From the cell containing the given text, extract its center point as [x, y] coordinate. 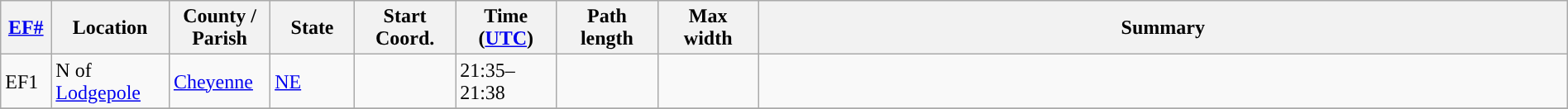
Location [111, 28]
Max width [708, 28]
Path length [607, 28]
NE [313, 81]
Time (UTC) [506, 28]
EF1 [26, 81]
N of Lodgepole [111, 81]
Summary [1163, 28]
Cheyenne [219, 81]
EF# [26, 28]
21:35–21:38 [506, 81]
State [313, 28]
Start Coord. [404, 28]
County / Parish [219, 28]
